Determine the (X, Y) coordinate at the center of the cell enclosing the given text.  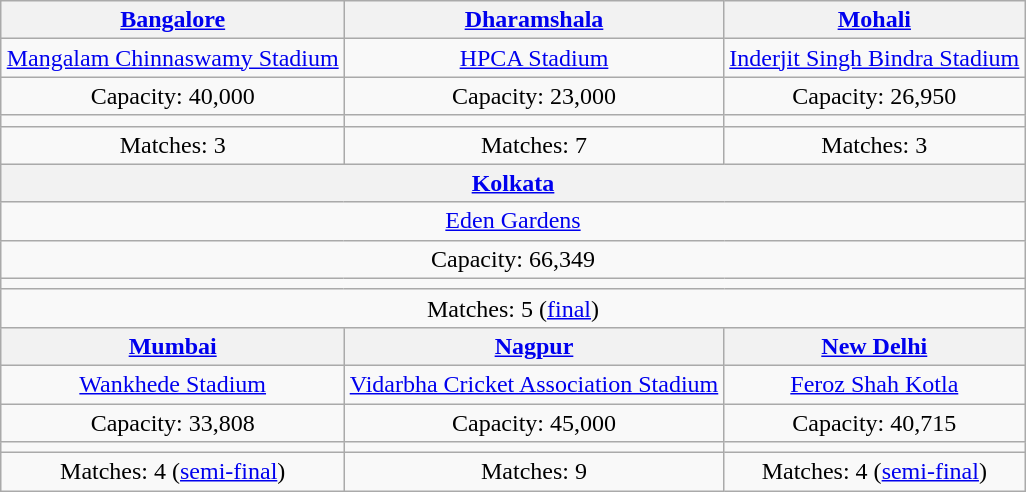
Mumbai (172, 346)
Feroz Shah Kotla (874, 384)
Mohali (874, 20)
Matches: 7 (534, 145)
Wankhede Stadium (172, 384)
Matches: 5 (final) (513, 308)
New Delhi (874, 346)
Capacity: 45,000 (534, 423)
Capacity: 33,808 (172, 423)
Inderjit Singh Bindra Stadium (874, 58)
Capacity: 26,950 (874, 96)
Kolkata (513, 183)
Mangalam Chinnaswamy Stadium (172, 58)
Capacity: 40,715 (874, 423)
Nagpur (534, 346)
Vidarbha Cricket Association Stadium (534, 384)
Capacity: 40,000 (172, 96)
Capacity: 66,349 (513, 259)
Eden Gardens (513, 221)
Dharamshala (534, 20)
HPCA Stadium (534, 58)
Capacity: 23,000 (534, 96)
Matches: 9 (534, 472)
Bangalore (172, 20)
